For the text-containing cell, return its midpoint in (x, y) coordinate format. 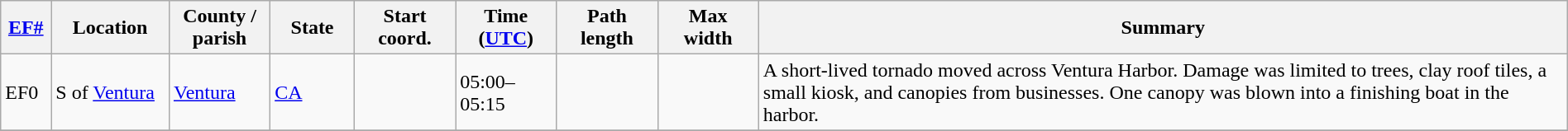
EF# (26, 28)
Time (UTC) (506, 28)
Path length (607, 28)
S of Ventura (111, 92)
Location (111, 28)
State (313, 28)
Max width (708, 28)
County / parish (219, 28)
Start coord. (404, 28)
EF0 (26, 92)
Summary (1163, 28)
CA (313, 92)
Ventura (219, 92)
05:00–05:15 (506, 92)
